Capture the cell that displays the provided text and extract its (X, Y) central coordinate. 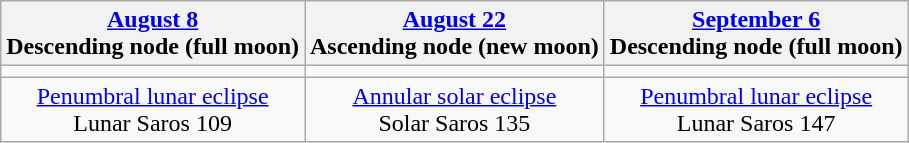
September 6Descending node (full moon) (756, 34)
August 8Descending node (full moon) (153, 34)
Annular solar eclipseSolar Saros 135 (454, 110)
Penumbral lunar eclipseLunar Saros 147 (756, 110)
August 22Ascending node (new moon) (454, 34)
Penumbral lunar eclipseLunar Saros 109 (153, 110)
